Detect which cell encompasses the target text, then output its (x, y) center coordinate. 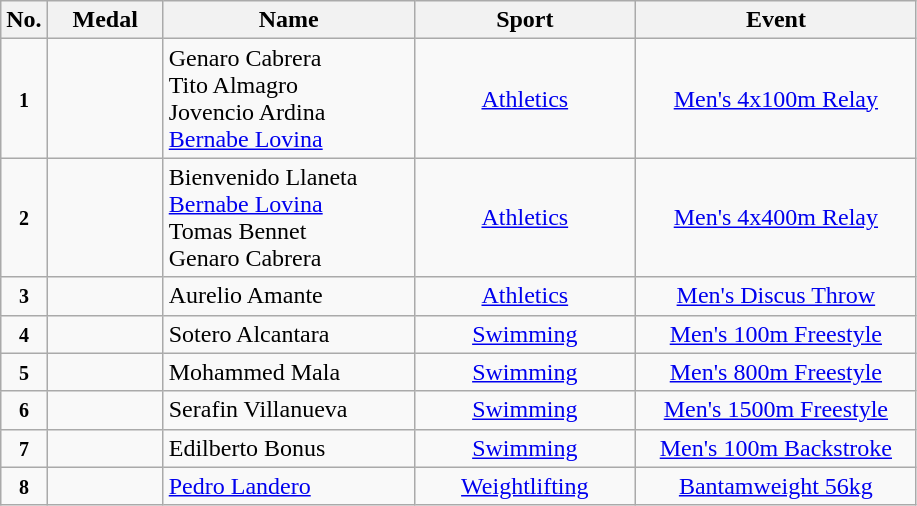
Men's 4x400m Relay (776, 218)
Men's 100m Backstroke (776, 448)
1 (24, 98)
Men's 1500m Freestyle (776, 410)
Bantamweight 56kg (776, 486)
8 (24, 486)
Men's 100m Freestyle (776, 334)
4 (24, 334)
Event (776, 20)
Sport (524, 20)
Men's 4x100m Relay (776, 98)
6 (24, 410)
5 (24, 372)
7 (24, 448)
Serafin Villanueva (288, 410)
Medal (105, 20)
2 (24, 218)
Edilberto Bonus (288, 448)
Pedro Landero (288, 486)
Aurelio Amante (288, 296)
Name (288, 20)
Mohammed Mala (288, 372)
Men's Discus Throw (776, 296)
Sotero Alcantara (288, 334)
Bienvenido LlanetaBernabe LovinaTomas BennetGenaro Cabrera (288, 218)
Men's 800m Freestyle (776, 372)
Genaro CabreraTito AlmagroJovencio ArdinaBernabe Lovina (288, 98)
No. (24, 20)
3 (24, 296)
Weightlifting (524, 486)
